Provide the [X, Y] coordinate of the cell's center where the given text is located.  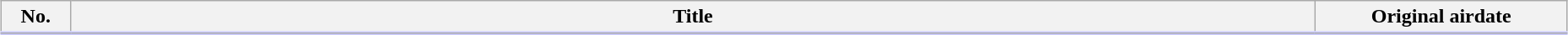
Title [693, 17]
No. [35, 17]
Original airdate [1441, 17]
